Identify which cell holds the provided text, then report its [x, y] central coordinate. 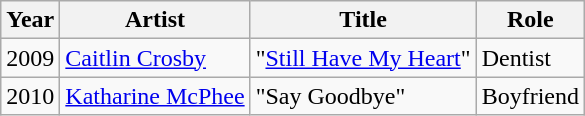
Dentist [530, 58]
Role [530, 20]
Katharine McPhee [155, 96]
Caitlin Crosby [155, 58]
Year [30, 20]
"Still Have My Heart" [363, 58]
Boyfriend [530, 96]
Title [363, 20]
Artist [155, 20]
2009 [30, 58]
2010 [30, 96]
"Say Goodbye" [363, 96]
